Search for the cell housing the specified text and yield its [x, y] center coordinate. 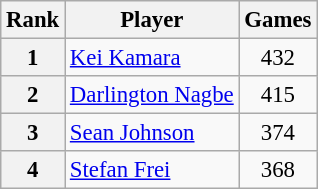
Games [278, 20]
4 [33, 170]
415 [278, 95]
374 [278, 133]
Rank [33, 20]
Stefan Frei [152, 170]
Kei Kamara [152, 58]
Sean Johnson [152, 133]
1 [33, 58]
2 [33, 95]
Player [152, 20]
368 [278, 170]
3 [33, 133]
432 [278, 58]
Darlington Nagbe [152, 95]
